From the cell containing the given text, extract its center point as [X, Y] coordinate. 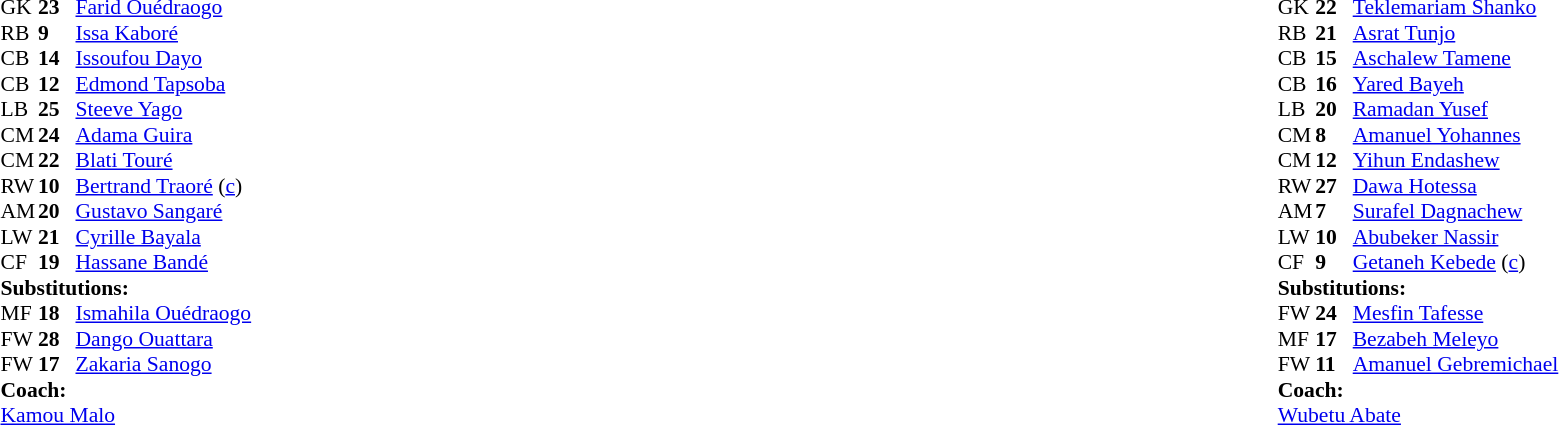
14 [57, 59]
Issa Kaboré [164, 33]
Edmond Tapsoba [164, 84]
Aschalew Tamene [1456, 59]
Amanuel Gebremichael [1456, 365]
Bertrand Traoré (c) [164, 186]
Bezabeh Meleyo [1456, 339]
7 [1334, 211]
Zakaria Sanogo [164, 365]
8 [1334, 135]
Ramadan Yusef [1456, 109]
Blati Touré [164, 161]
Dawa Hotessa [1456, 186]
19 [57, 263]
11 [1334, 365]
Steeve Yago [164, 109]
15 [1334, 59]
Cyrille Bayala [164, 237]
Hassane Bandé [164, 263]
Amanuel Yohannes [1456, 135]
Adama Guira [164, 135]
Gustavo Sangaré [164, 211]
Dango Ouattara [164, 339]
28 [57, 339]
27 [1334, 186]
Yared Bayeh [1456, 84]
Abubeker Nassir [1456, 237]
Yihun Endashew [1456, 161]
Issoufou Dayo [164, 59]
16 [1334, 84]
22 [57, 161]
Surafel Dagnachew [1456, 211]
Ismahila Ouédraogo [164, 313]
Getaneh Kebede (c) [1456, 263]
Mesfin Tafesse [1456, 313]
Asrat Tunjo [1456, 33]
18 [57, 313]
25 [57, 109]
